Output the [X, Y] coordinate of the center of the cell containing the given text.  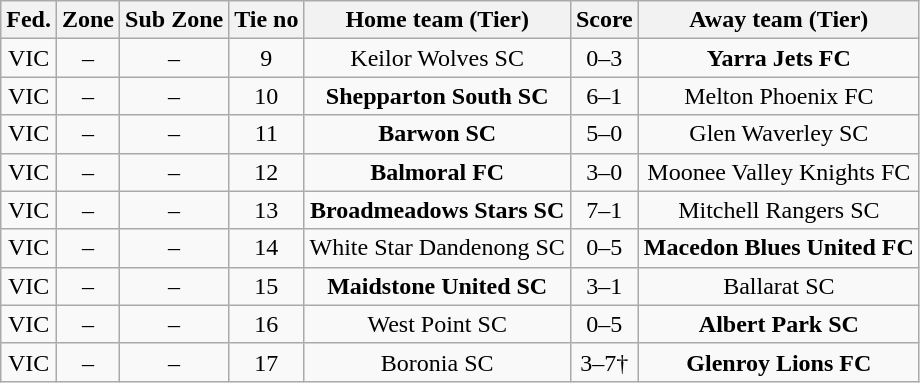
6–1 [604, 96]
Broadmeadows Stars SC [437, 210]
15 [266, 286]
Moonee Valley Knights FC [778, 172]
Mitchell Rangers SC [778, 210]
0–3 [604, 58]
Yarra Jets FC [778, 58]
Glen Waverley SC [778, 134]
Sub Zone [174, 20]
Glenroy Lions FC [778, 362]
Barwon SC [437, 134]
12 [266, 172]
Maidstone United SC [437, 286]
Fed. [29, 20]
Shepparton South SC [437, 96]
Melton Phoenix FC [778, 96]
Macedon Blues United FC [778, 248]
West Point SC [437, 324]
9 [266, 58]
Balmoral FC [437, 172]
Home team (Tier) [437, 20]
14 [266, 248]
3–0 [604, 172]
Score [604, 20]
Boronia SC [437, 362]
Tie no [266, 20]
3–7† [604, 362]
White Star Dandenong SC [437, 248]
13 [266, 210]
Ballarat SC [778, 286]
10 [266, 96]
Zone [88, 20]
Albert Park SC [778, 324]
7–1 [604, 210]
Keilor Wolves SC [437, 58]
16 [266, 324]
3–1 [604, 286]
5–0 [604, 134]
17 [266, 362]
Away team (Tier) [778, 20]
11 [266, 134]
